Output the [X, Y] coordinate of the center of the cell containing the given text.  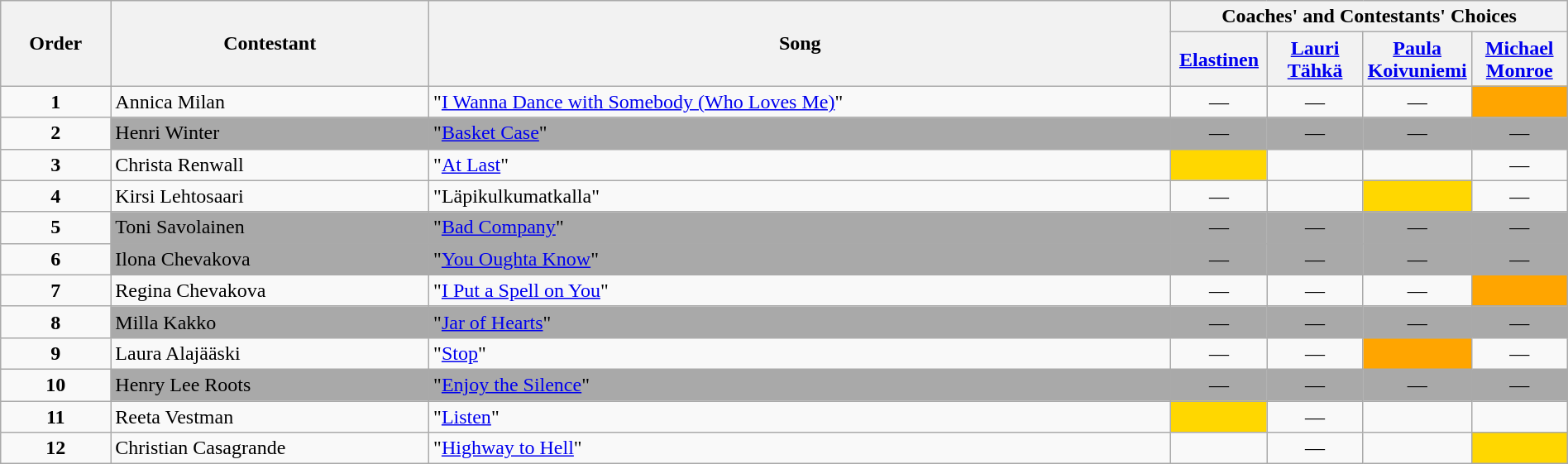
Michael Monroe [1519, 60]
12 [56, 448]
"Jar of Hearts" [801, 322]
Kirsi Lehtosaari [270, 196]
Toni Savolainen [270, 227]
Reeta Vestman [270, 416]
Regina Chevakova [270, 290]
"I Wanna Dance with Somebody (Who Loves Me)" [801, 102]
Order [56, 43]
"You Oughta Know" [801, 259]
"Listen" [801, 416]
Christa Renwall [270, 165]
Coaches' and Contestants' Choices [1370, 17]
3 [56, 165]
Song [801, 43]
"Stop" [801, 353]
2 [56, 133]
Christian Casagrande [270, 448]
"At Last" [801, 165]
"Basket Case" [801, 133]
"Läpikulkumatkalla" [801, 196]
"Bad Company" [801, 227]
Contestant [270, 43]
Lauri Tähkä [1315, 60]
Ilona Chevakova [270, 259]
11 [56, 416]
7 [56, 290]
Milla Kakko [270, 322]
Laura Alajääski [270, 353]
1 [56, 102]
Paula Koivuniemi [1417, 60]
"Highway to Hell" [801, 448]
8 [56, 322]
Elastinen [1219, 60]
"Enjoy the Silence" [801, 385]
Henri Winter [270, 133]
Henry Lee Roots [270, 385]
9 [56, 353]
"I Put a Spell on You" [801, 290]
Annica Milan [270, 102]
5 [56, 227]
10 [56, 385]
4 [56, 196]
6 [56, 259]
